For the text-containing cell, return its midpoint in (X, Y) coordinate format. 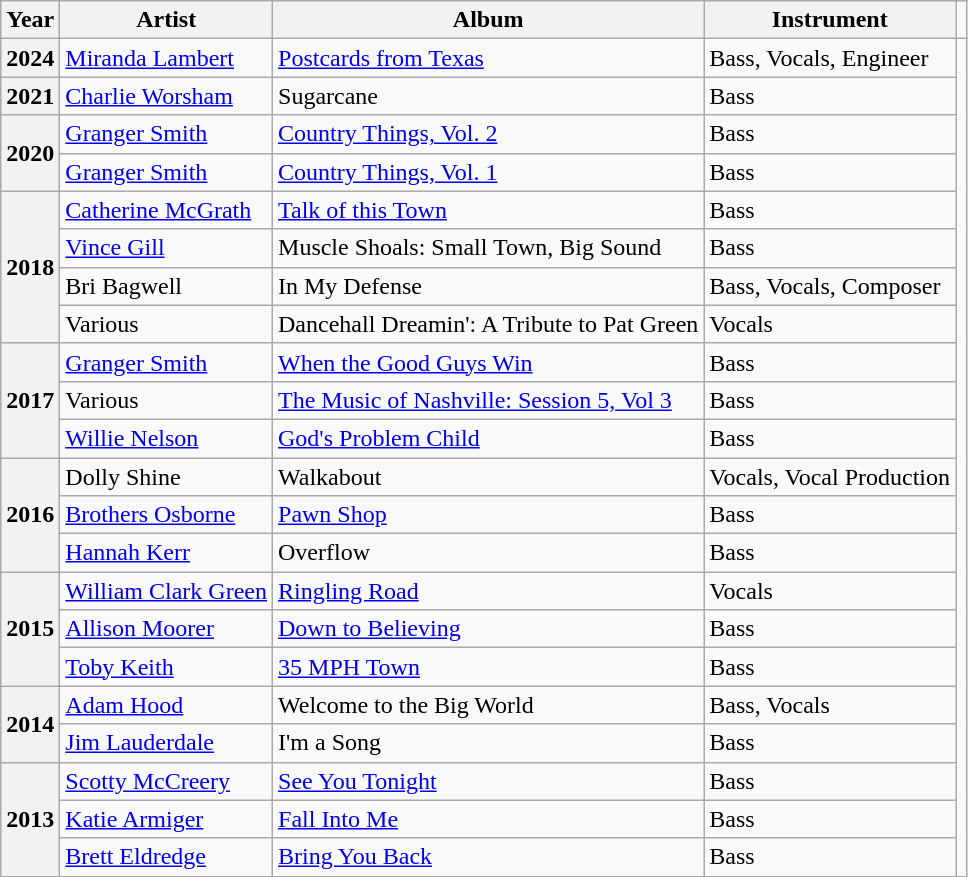
Bass, Vocals, Composer (830, 286)
Down to Believing (488, 629)
Sugarcane (488, 96)
Overflow (488, 553)
Bri Bagwell (166, 286)
Welcome to the Big World (488, 705)
In My Defense (488, 286)
2014 (30, 724)
Postcards from Texas (488, 58)
Charlie Worsham (166, 96)
Brett Eldredge (166, 857)
Jim Lauderdale (166, 743)
2016 (30, 515)
Allison Moorer (166, 629)
Country Things, Vol. 1 (488, 172)
Fall Into Me (488, 819)
2018 (30, 267)
2013 (30, 819)
35 MPH Town (488, 667)
Catherine McGrath (166, 210)
Vocals, Vocal Production (830, 477)
Katie Armiger (166, 819)
2017 (30, 400)
Miranda Lambert (166, 58)
Pawn Shop (488, 515)
When the Good Guys Win (488, 362)
William Clark Green (166, 591)
God's Problem Child (488, 438)
Country Things, Vol. 2 (488, 134)
Toby Keith (166, 667)
Walkabout (488, 477)
Hannah Kerr (166, 553)
Year (30, 20)
2020 (30, 153)
2024 (30, 58)
Dancehall Dreamin': A Tribute to Pat Green (488, 324)
Bring You Back (488, 857)
2021 (30, 96)
Muscle Shoals: Small Town, Big Sound (488, 248)
Scotty McCreery (166, 781)
Adam Hood (166, 705)
Ringling Road (488, 591)
Bass, Vocals, Engineer (830, 58)
I'm a Song (488, 743)
Talk of this Town (488, 210)
Dolly Shine (166, 477)
See You Tonight (488, 781)
Bass, Vocals (830, 705)
Vince Gill (166, 248)
2015 (30, 629)
The Music of Nashville: Session 5, Vol 3 (488, 400)
Brothers Osborne (166, 515)
Willie Nelson (166, 438)
Instrument (830, 20)
Album (488, 20)
Artist (166, 20)
